Locate the cell with the specified text and output its (x, y) center coordinate. 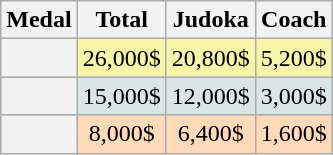
8,000$ (122, 134)
Judoka (210, 20)
Coach (294, 20)
Total (122, 20)
15,000$ (122, 96)
26,000$ (122, 58)
5,200$ (294, 58)
1,600$ (294, 134)
Medal (39, 20)
3,000$ (294, 96)
20,800$ (210, 58)
12,000$ (210, 96)
6,400$ (210, 134)
